Locate the cell with the specified text and output its (X, Y) center coordinate. 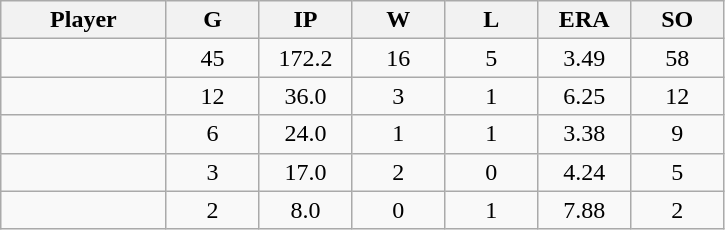
172.2 (306, 58)
58 (678, 58)
24.0 (306, 134)
W (398, 20)
9 (678, 134)
G (212, 20)
SO (678, 20)
16 (398, 58)
45 (212, 58)
17.0 (306, 172)
Player (84, 20)
3.38 (584, 134)
ERA (584, 20)
7.88 (584, 210)
8.0 (306, 210)
3.49 (584, 58)
6 (212, 134)
6.25 (584, 96)
4.24 (584, 172)
36.0 (306, 96)
L (492, 20)
IP (306, 20)
